Return the [X, Y] coordinate for the center point of the cell that contains the specified text.  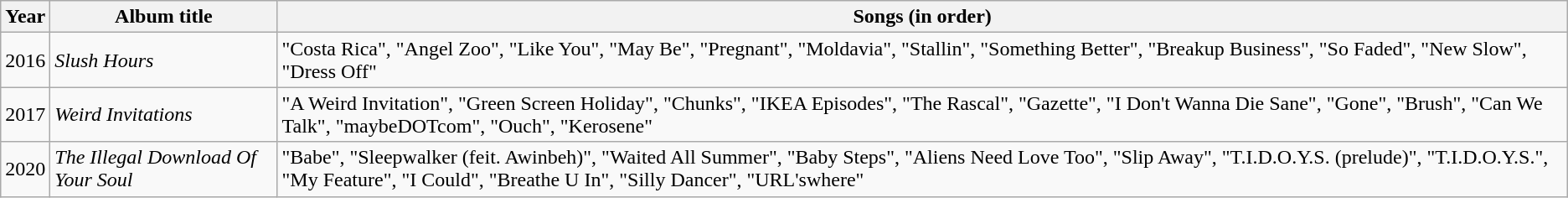
Songs (in order) [922, 17]
Album title [164, 17]
Weird Invitations [164, 114]
2017 [25, 114]
Year [25, 17]
The Illegal Download Of Your Soul [164, 169]
2016 [25, 60]
2020 [25, 169]
Slush Hours [164, 60]
